Determine the [x, y] coordinate at the center of the cell enclosing the given text.  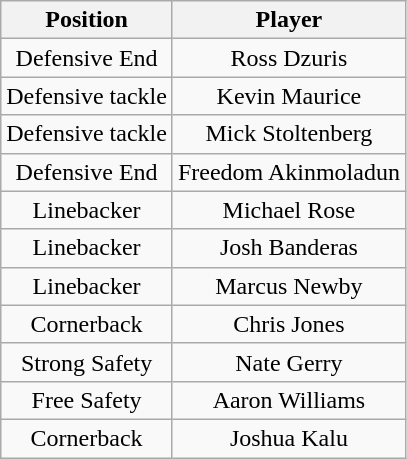
Ross Dzuris [288, 58]
Marcus Newby [288, 286]
Michael Rose [288, 210]
Position [87, 20]
Kevin Maurice [288, 96]
Mick Stoltenberg [288, 134]
Player [288, 20]
Strong Safety [87, 362]
Joshua Kalu [288, 438]
Aaron Williams [288, 400]
Josh Banderas [288, 248]
Chris Jones [288, 324]
Freedom Akinmoladun [288, 172]
Free Safety [87, 400]
Nate Gerry [288, 362]
